Output the [x, y] coordinate of the center of the cell containing the given text.  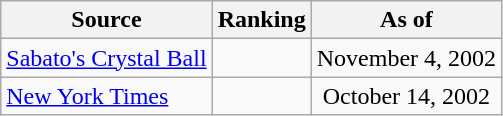
Source [106, 20]
Sabato's Crystal Ball [106, 58]
New York Times [106, 96]
November 4, 2002 [406, 58]
October 14, 2002 [406, 96]
As of [406, 20]
Ranking [262, 20]
